For the text-containing cell, return its midpoint in (x, y) coordinate format. 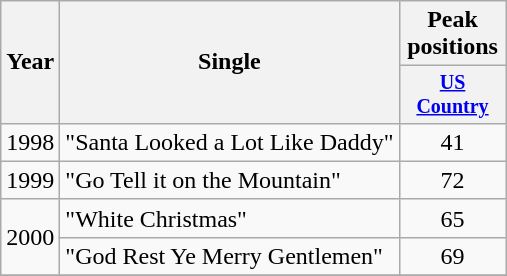
"God Rest Ye Merry Gentlemen" (230, 256)
"White Christmas" (230, 218)
Year (30, 62)
41 (452, 142)
US Country (452, 94)
1998 (30, 142)
1999 (30, 180)
Peak positions (452, 34)
2000 (30, 237)
"Go Tell it on the Mountain" (230, 180)
69 (452, 256)
"Santa Looked a Lot Like Daddy" (230, 142)
72 (452, 180)
65 (452, 218)
Single (230, 62)
